Determine the [x, y] coordinate at the center of the cell enclosing the given text.  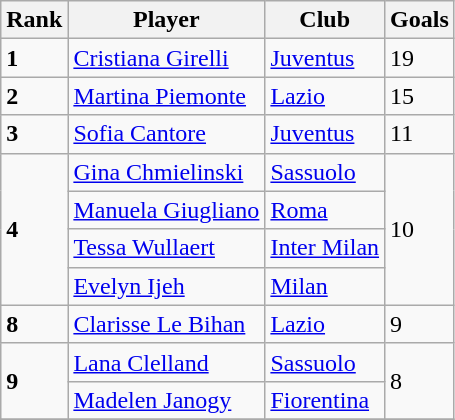
Club [325, 20]
Madelen Janogy [166, 400]
Clarisse Le Bihan [166, 324]
Martina Piemonte [166, 96]
Gina Chmielinski [166, 172]
Fiorentina [325, 400]
Cristiana Girelli [166, 58]
Milan [325, 286]
2 [34, 96]
Goals [420, 20]
10 [420, 229]
4 [34, 229]
Evelyn Ijeh [166, 286]
Rank [34, 20]
Roma [325, 210]
19 [420, 58]
Player [166, 20]
15 [420, 96]
11 [420, 134]
Manuela Giugliano [166, 210]
Sofia Cantore [166, 134]
1 [34, 58]
3 [34, 134]
Tessa Wullaert [166, 248]
Inter Milan [325, 248]
Lana Clelland [166, 362]
